Return (X, Y) of the center of cell containing provided text 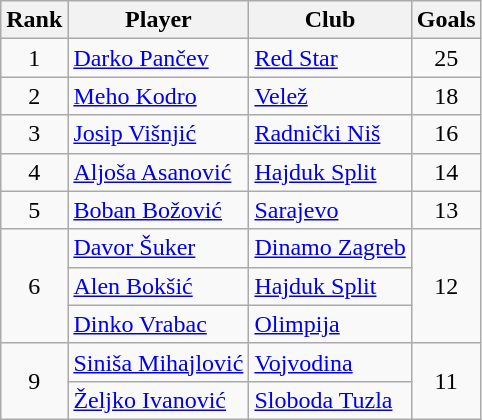
13 (446, 210)
Siniša Mihajlović (158, 362)
Aljoša Asanović (158, 172)
Alen Bokšić (158, 286)
2 (34, 96)
9 (34, 381)
Velež (330, 96)
Dinamo Zagreb (330, 248)
Red Star (330, 58)
Sarajevo (330, 210)
Radnički Niš (330, 134)
Vojvodina (330, 362)
Goals (446, 20)
1 (34, 58)
Davor Šuker (158, 248)
Željko Ivanović (158, 400)
Club (330, 20)
18 (446, 96)
Boban Božović (158, 210)
Dinko Vrabac (158, 324)
16 (446, 134)
14 (446, 172)
11 (446, 381)
5 (34, 210)
12 (446, 286)
6 (34, 286)
3 (34, 134)
25 (446, 58)
Meho Kodro (158, 96)
Darko Pančev (158, 58)
Olimpija (330, 324)
4 (34, 172)
Rank (34, 20)
Sloboda Tuzla (330, 400)
Player (158, 20)
Josip Višnjić (158, 134)
